For the text-containing cell, return its midpoint in [X, Y] coordinate format. 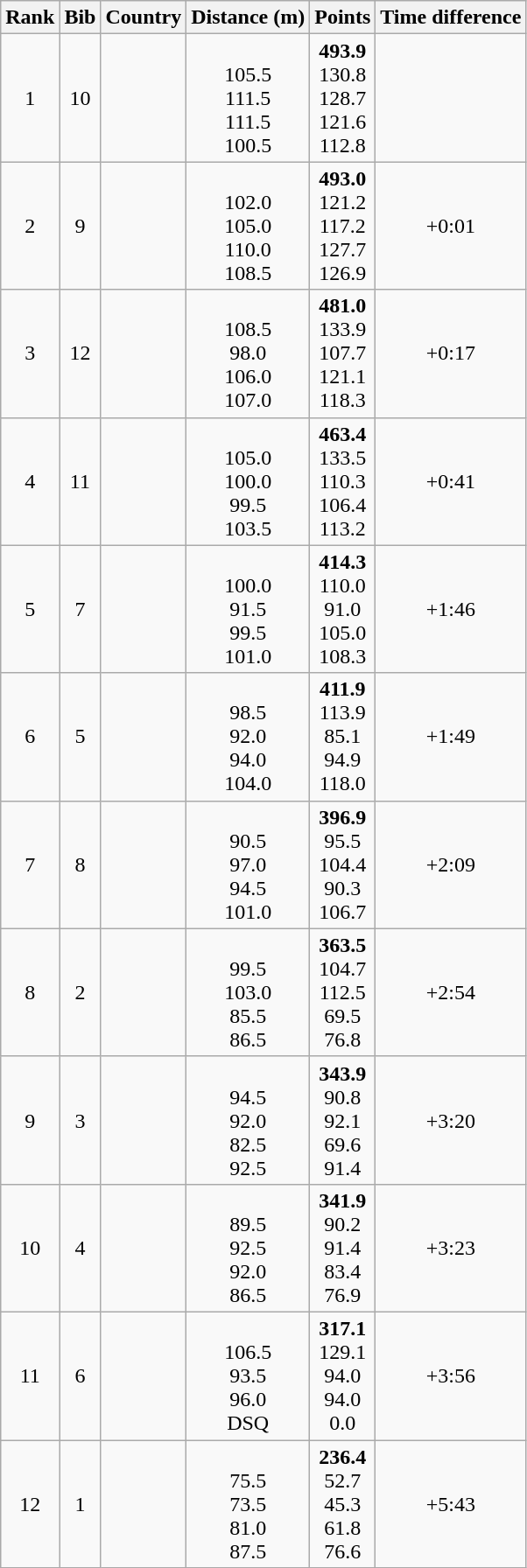
236.452.745.361.876.6 [343, 1504]
106.593.596.0DSQ [249, 1375]
Points [343, 17]
89.592.592.086.5 [249, 1248]
Distance (m) [249, 17]
317.1129.194.094.00.0 [343, 1375]
363.5104.7112.569.576.8 [343, 992]
414.3110.091.0105.0108.3 [343, 609]
+2:09 [451, 864]
105.0100.099.5103.5 [249, 481]
90.597.094.5101.0 [249, 864]
100.091.599.5101.0 [249, 609]
+1:46 [451, 609]
+3:20 [451, 1120]
343.990.892.169.691.4 [343, 1120]
75.573.581.087.5 [249, 1504]
481.0133.9107.7121.1118.3 [343, 353]
341.990.291.483.476.9 [343, 1248]
+3:23 [451, 1248]
Rank [30, 17]
+3:56 [451, 1375]
+0:41 [451, 481]
+2:54 [451, 992]
+0:17 [451, 353]
98.592.094.0104.0 [249, 737]
94.592.082.592.5 [249, 1120]
99.5103.085.586.5 [249, 992]
+0:01 [451, 226]
411.9113.985.194.9118.0 [343, 737]
463.4133.5110.3106.4113.2 [343, 481]
Bib [81, 17]
+1:49 [451, 737]
493.0121.2117.2127.7126.9 [343, 226]
Time difference [451, 17]
+5:43 [451, 1504]
105.5111.5111.5100.5 [249, 98]
108.598.0106.0107.0 [249, 353]
396.995.5104.490.3106.7 [343, 864]
493.9130.8128.7121.6112.8 [343, 98]
102.0105.0110.0108.5 [249, 226]
Country [144, 17]
